Return the (X, Y) coordinate for the center point of the cell that contains the specified text.  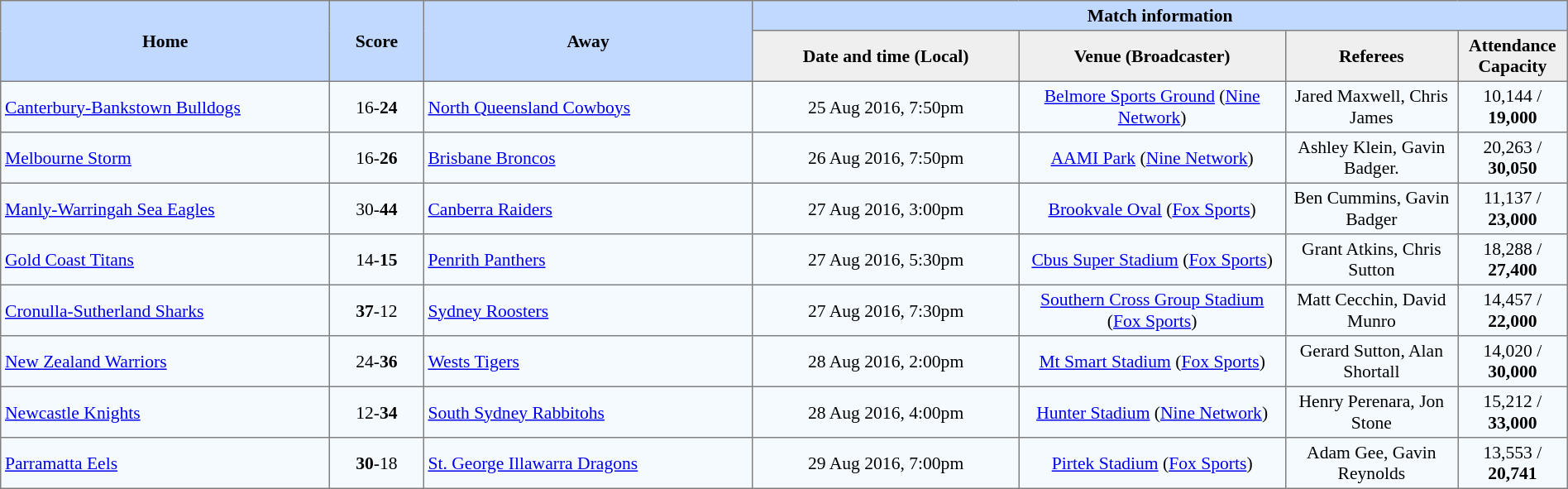
Gold Coast Titans (165, 260)
25 Aug 2016, 7:50pm (886, 107)
10,144 / 19,000 (1513, 107)
Attendance Capacity (1513, 56)
24-36 (377, 362)
30-44 (377, 209)
North Queensland Cowboys (588, 107)
14,457 / 22,000 (1513, 310)
Melbourne Storm (165, 158)
Ashley Klein, Gavin Badger. (1371, 158)
30-18 (377, 463)
Hunter Stadium (Nine Network) (1152, 412)
Matt Cecchin, David Munro (1371, 310)
Southern Cross Group Stadium (Fox Sports) (1152, 310)
Sydney Roosters (588, 310)
18,288 / 27,400 (1513, 260)
Penrith Panthers (588, 260)
12-34 (377, 412)
Date and time (Local) (886, 56)
Belmore Sports Ground (Nine Network) (1152, 107)
28 Aug 2016, 4:00pm (886, 412)
Henry Perenara, Jon Stone (1371, 412)
Adam Gee, Gavin Reynolds (1371, 463)
Referees (1371, 56)
13,553 / 20,741 (1513, 463)
Pirtek Stadium (Fox Sports) (1152, 463)
South Sydney Rabbitohs (588, 412)
Newcastle Knights (165, 412)
16-26 (377, 158)
Canberra Raiders (588, 209)
26 Aug 2016, 7:50pm (886, 158)
Venue (Broadcaster) (1152, 56)
Grant Atkins, Chris Sutton (1371, 260)
Cbus Super Stadium (Fox Sports) (1152, 260)
27 Aug 2016, 7:30pm (886, 310)
Gerard Sutton, Alan Shortall (1371, 362)
Cronulla-Sutherland Sharks (165, 310)
Jared Maxwell, Chris James (1371, 107)
Canterbury-Bankstown Bulldogs (165, 107)
St. George Illawarra Dragons (588, 463)
14,020 / 30,000 (1513, 362)
Manly-Warringah Sea Eagles (165, 209)
11,137 / 23,000 (1513, 209)
AAMI Park (Nine Network) (1152, 158)
Parramatta Eels (165, 463)
27 Aug 2016, 5:30pm (886, 260)
37-12 (377, 310)
14-15 (377, 260)
Mt Smart Stadium (Fox Sports) (1152, 362)
Match information (1159, 16)
Away (588, 41)
Ben Cummins, Gavin Badger (1371, 209)
Score (377, 41)
16-24 (377, 107)
20,263 / 30,050 (1513, 158)
29 Aug 2016, 7:00pm (886, 463)
Wests Tigers (588, 362)
15,212 / 33,000 (1513, 412)
28 Aug 2016, 2:00pm (886, 362)
Home (165, 41)
27 Aug 2016, 3:00pm (886, 209)
New Zealand Warriors (165, 362)
Brisbane Broncos (588, 158)
Brookvale Oval (Fox Sports) (1152, 209)
